For the text-containing cell, return its midpoint in (X, Y) coordinate format. 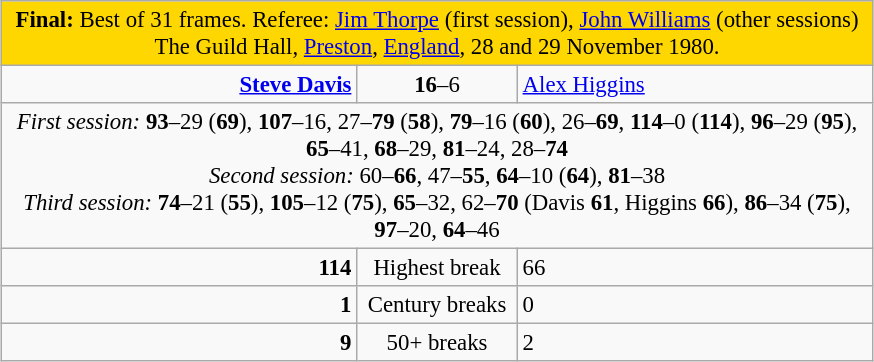
114 (179, 268)
1 (179, 305)
2 (695, 343)
Steve Davis (179, 85)
50+ breaks (438, 343)
0 (695, 305)
66 (695, 268)
Highest break (438, 268)
Alex Higgins (695, 85)
9 (179, 343)
16–6 (438, 85)
Century breaks (438, 305)
